Determine the (x, y) coordinate at the center of the cell enclosing the given text.  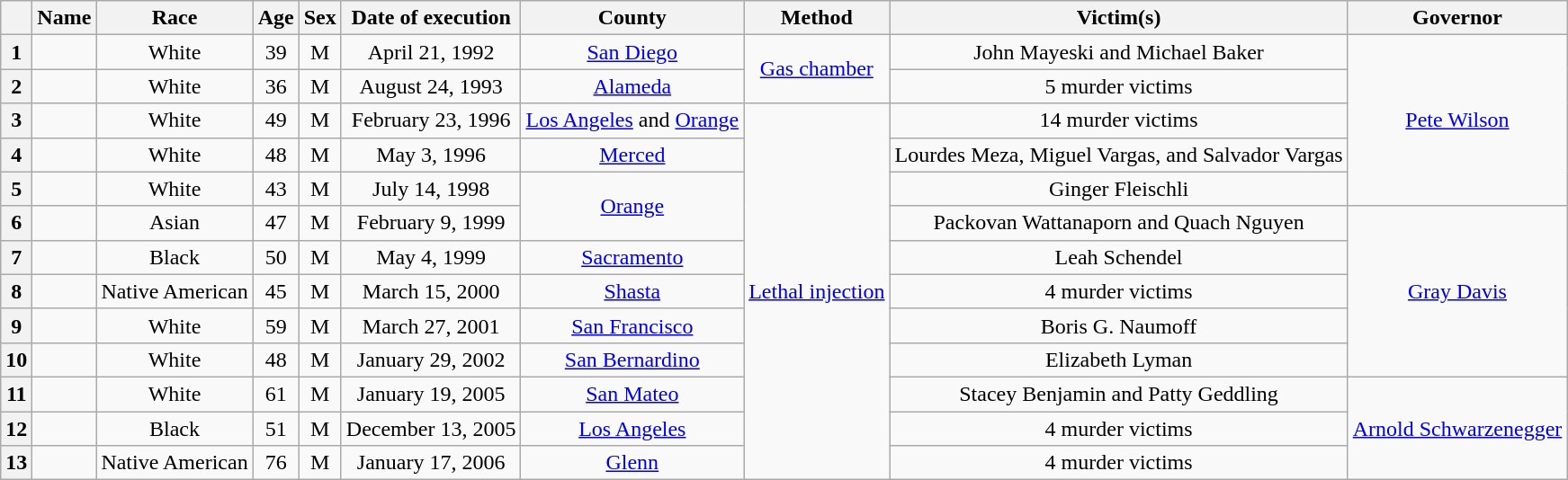
43 (275, 189)
January 17, 2006 (431, 463)
Alameda (632, 86)
February 23, 1996 (431, 120)
March 27, 2001 (431, 325)
Sacramento (632, 257)
Pete Wilson (1457, 120)
April 21, 1992 (431, 52)
Packovan Wattanaporn and Quach Nguyen (1119, 223)
San Bernardino (632, 360)
Shasta (632, 291)
14 murder victims (1119, 120)
Age (275, 18)
August 24, 1993 (431, 86)
8 (16, 291)
Gray Davis (1457, 291)
February 9, 1999 (431, 223)
13 (16, 463)
January 29, 2002 (431, 360)
Los Angeles and Orange (632, 120)
2 (16, 86)
49 (275, 120)
45 (275, 291)
San Francisco (632, 325)
11 (16, 394)
Race (175, 18)
Merced (632, 155)
March 15, 2000 (431, 291)
Ginger Fleischli (1119, 189)
Method (817, 18)
39 (275, 52)
July 14, 1998 (431, 189)
3 (16, 120)
10 (16, 360)
Name (65, 18)
County (632, 18)
Los Angeles (632, 429)
January 19, 2005 (431, 394)
1 (16, 52)
12 (16, 429)
47 (275, 223)
Stacey Benjamin and Patty Geddling (1119, 394)
Sex (320, 18)
May 3, 1996 (431, 155)
5 (16, 189)
Lourdes Meza, Miguel Vargas, and Salvador Vargas (1119, 155)
Leah Schendel (1119, 257)
59 (275, 325)
Boris G. Naumoff (1119, 325)
San Mateo (632, 394)
Orange (632, 206)
50 (275, 257)
San Diego (632, 52)
61 (275, 394)
9 (16, 325)
December 13, 2005 (431, 429)
Asian (175, 223)
Governor (1457, 18)
May 4, 1999 (431, 257)
51 (275, 429)
Gas chamber (817, 69)
Date of execution (431, 18)
7 (16, 257)
Victim(s) (1119, 18)
36 (275, 86)
5 murder victims (1119, 86)
76 (275, 463)
Lethal injection (817, 291)
6 (16, 223)
Elizabeth Lyman (1119, 360)
4 (16, 155)
John Mayeski and Michael Baker (1119, 52)
Arnold Schwarzenegger (1457, 428)
Glenn (632, 463)
